Provide the [x, y] coordinate of the cell's center where the given text is located.  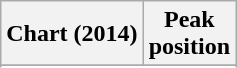
Chart (2014) [72, 34]
Peakposition [189, 34]
